From the cell containing the given text, extract its center point as [X, Y] coordinate. 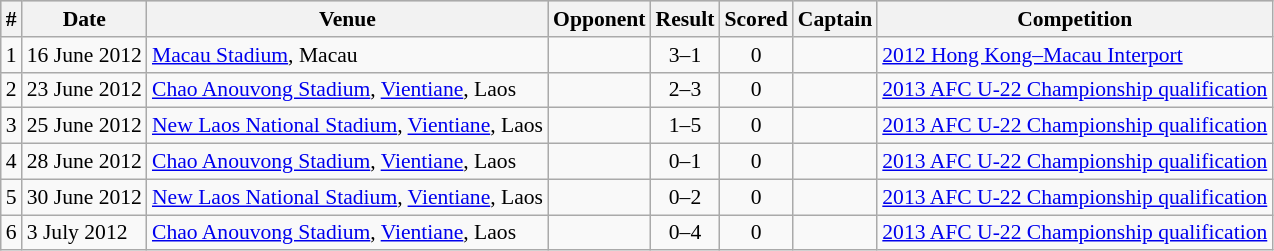
Competition [1074, 19]
0–2 [686, 197]
Result [686, 19]
5 [12, 197]
30 June 2012 [84, 197]
4 [12, 162]
1 [12, 55]
Venue [348, 19]
6 [12, 233]
25 June 2012 [84, 126]
3 [12, 126]
Captain [836, 19]
2012 Hong Kong–Macau Interport [1074, 55]
Opponent [600, 19]
2 [12, 90]
Date [84, 19]
0–4 [686, 233]
3–1 [686, 55]
28 June 2012 [84, 162]
Macau Stadium, Macau [348, 55]
16 June 2012 [84, 55]
2–3 [686, 90]
# [12, 19]
1–5 [686, 126]
0–1 [686, 162]
Scored [756, 19]
23 June 2012 [84, 90]
3 July 2012 [84, 233]
